Determine the [X, Y] coordinate at the center of the cell enclosing the given text.  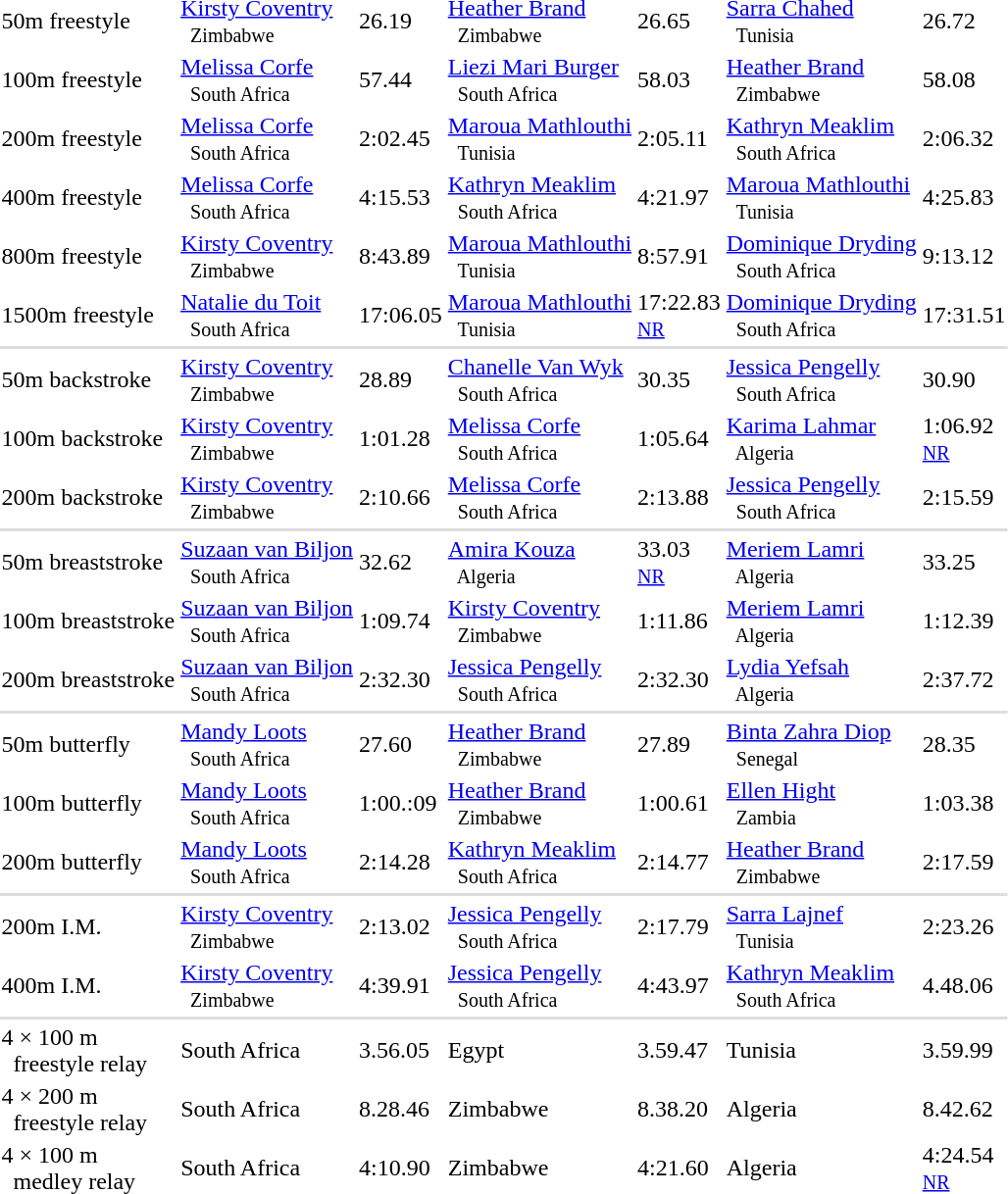
3.59.47 [680, 1051]
4 × 200 m freestyle relay [88, 1110]
Egypt [539, 1051]
30.90 [964, 380]
1:11.86 [680, 622]
4:15.53 [401, 198]
1:00.61 [680, 804]
2:17.59 [964, 863]
50m breaststroke [88, 563]
400m freestyle [88, 198]
2:17.79 [680, 927]
800m freestyle [88, 257]
100m backstroke [88, 439]
200m I.M. [88, 927]
17:31.51 [964, 316]
27.60 [401, 745]
58.03 [680, 80]
Tunisia [822, 1051]
2:13.02 [401, 927]
8:43.89 [401, 257]
2:02.45 [401, 139]
1:00.:09 [401, 804]
2:13.88 [680, 498]
1:03.38 [964, 804]
400m I.M. [88, 986]
8.42.62 [964, 1110]
2:05.11 [680, 139]
2:14.77 [680, 863]
200m butterfly [88, 863]
28.89 [401, 380]
1:06.92 NR [964, 439]
50m backstroke [88, 380]
2:06.32 [964, 139]
4 × 100 m freestyle relay [88, 1051]
Natalie du Toit South Africa [267, 316]
100m butterfly [88, 804]
1:12.39 [964, 622]
Karima Lahmar Algeria [822, 439]
8.38.20 [680, 1110]
4:39.91 [401, 986]
3.56.05 [401, 1051]
8:57.91 [680, 257]
1:01.28 [401, 439]
Ellen Hight Zambia [822, 804]
2:37.72 [964, 680]
32.62 [401, 563]
200m breaststroke [88, 680]
33.25 [964, 563]
17:22.83 NR [680, 316]
200m freestyle [88, 139]
4:25.83 [964, 198]
Zimbabwe [539, 1110]
1:09.74 [401, 622]
100m breaststroke [88, 622]
Algeria [822, 1110]
50m butterfly [88, 745]
58.08 [964, 80]
28.35 [964, 745]
Chanelle Van Wyk South Africa [539, 380]
1500m freestyle [88, 316]
17:06.05 [401, 316]
1:05.64 [680, 439]
8.28.46 [401, 1110]
100m freestyle [88, 80]
200m backstroke [88, 498]
4:21.97 [680, 198]
Liezi Mari Burger South Africa [539, 80]
Sarra Lajnef Tunisia [822, 927]
57.44 [401, 80]
3.59.99 [964, 1051]
4:43.97 [680, 986]
30.35 [680, 380]
2:10.66 [401, 498]
2:14.28 [401, 863]
9:13.12 [964, 257]
2:23.26 [964, 927]
Amira Kouza Algeria [539, 563]
Lydia Yefsah Algeria [822, 680]
33.03 NR [680, 563]
27.89 [680, 745]
Binta Zahra Diop Senegal [822, 745]
2:15.59 [964, 498]
4.48.06 [964, 986]
